Find where the given text appears and provide that cell's center as (x, y) coordinate. 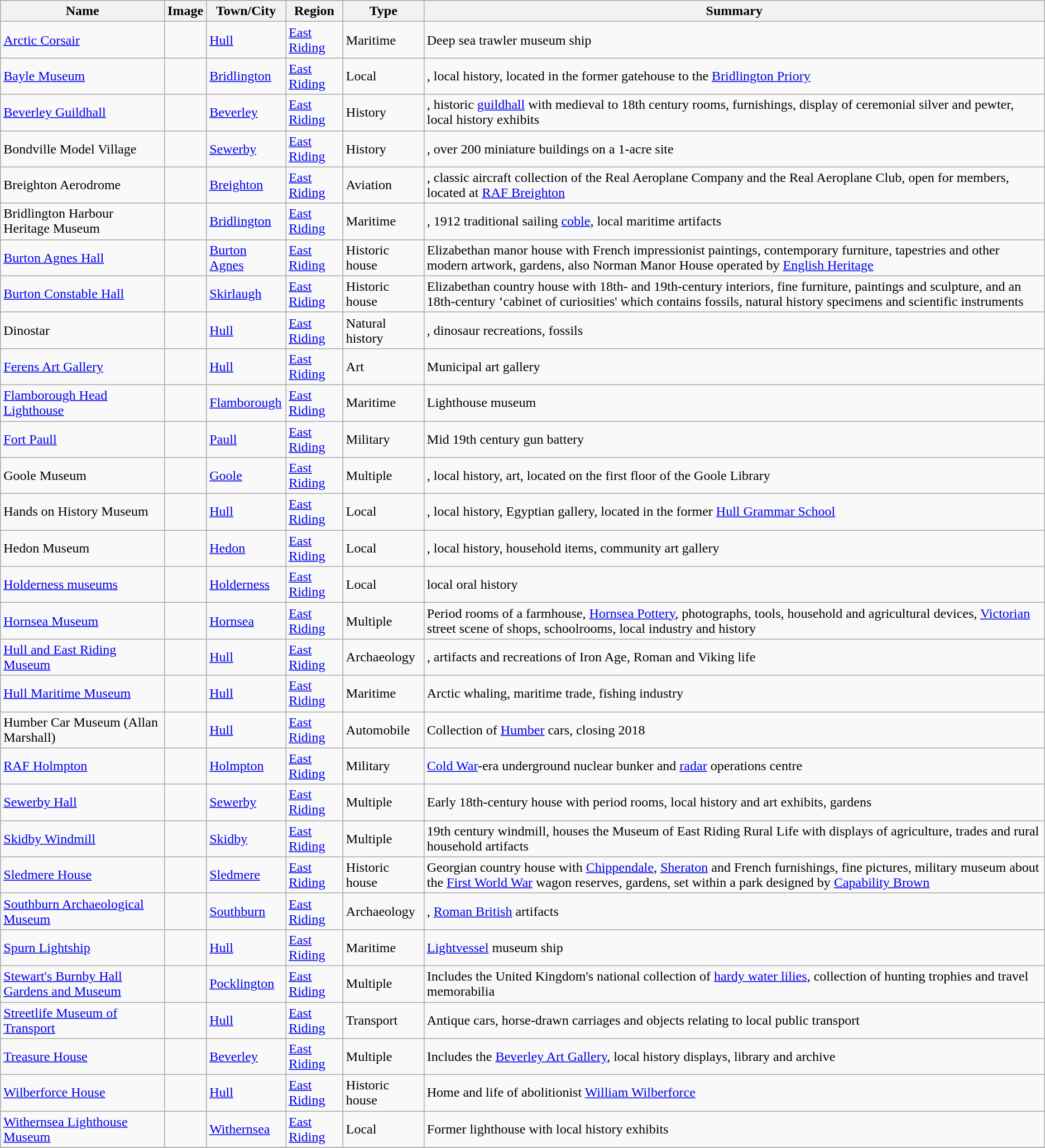
Stewart's Burnby Hall Gardens and Museum (83, 983)
Streetlife Museum of Transport (83, 1020)
Hands on History Museum (83, 512)
Hedon (246, 548)
Bridlington Harbour Heritage Museum (83, 221)
, dinosaur recreations, fossils (734, 330)
Burton Agnes (246, 258)
Arctic whaling, maritime trade, fishing industry (734, 693)
Transport (383, 1020)
Lighthouse museum (734, 403)
Sledmere House (83, 875)
Art (383, 366)
Skirlaugh (246, 294)
Sledmere (246, 875)
, historic guildhall with medieval to 18th century rooms, furnishings, display of ceremonial silver and pewter, local history exhibits (734, 113)
Hull and East Riding Museum (83, 657)
Includes the United Kingdom's national collection of hardy water lilies, collection of hunting trophies and travel memorabilia (734, 983)
Goole Museum (83, 475)
, local history, Egyptian gallery, located in the former Hull Grammar School (734, 512)
Antique cars, horse-drawn carriages and objects relating to local public transport (734, 1020)
Fort Paull (83, 439)
Spurn Lightship (83, 948)
, local history, art, located on the first floor of the Goole Library (734, 475)
Holmpton (246, 766)
, artifacts and recreations of Iron Age, Roman and Viking life (734, 657)
Mid 19th century gun battery (734, 439)
Sewerby Hall (83, 803)
Hornsea Museum (83, 621)
Home and life of abolitionist William Wilberforce (734, 1093)
Humber Car Museum (Allan Marshall) (83, 730)
Holderness museums (83, 585)
Treasure House (83, 1057)
Town/City (246, 11)
Includes the Beverley Art Gallery, local history displays, library and archive (734, 1057)
, Roman British artifacts (734, 911)
, 1912 traditional sailing coble, local maritime artifacts (734, 221)
Summary (734, 11)
Municipal art gallery (734, 366)
Breighton (246, 185)
Pocklington (246, 983)
Hornsea (246, 621)
Hull Maritime Museum (83, 693)
Goole (246, 475)
, over 200 miniature buildings on a 1-acre site (734, 148)
Skidby (246, 838)
Natural history (383, 330)
Aviation (383, 185)
Southburn Archaeological Museum (83, 911)
Wilberforce House (83, 1093)
Holderness (246, 585)
Region (315, 11)
Breighton Aerodrome (83, 185)
, local history, household items, community art gallery (734, 548)
Image (185, 11)
Flamborough Head Lighthouse (83, 403)
Bayle Museum (83, 76)
Former lighthouse with local history exhibits (734, 1130)
Deep sea trawler museum ship (734, 40)
Automobile (383, 730)
Arctic Corsair (83, 40)
Southburn (246, 911)
Early 18th-century house with period rooms, local history and art exhibits, gardens (734, 803)
Withernsea Lighthouse Museum (83, 1130)
Bondville Model Village (83, 148)
Ferens Art Gallery (83, 366)
Dinostar (83, 330)
, classic aircraft collection of the Real Aeroplane Company and the Real Aeroplane Club, open for members, located at RAF Breighton (734, 185)
Cold War-era underground nuclear bunker and radar operations centre (734, 766)
Withernsea (246, 1130)
Beverley Guildhall (83, 113)
Hedon Museum (83, 548)
Type (383, 11)
, local history, located in the former gatehouse to the Bridlington Priory (734, 76)
Collection of Humber cars, closing 2018 (734, 730)
19th century windmill, houses the Museum of East Riding Rural Life with displays of agriculture, trades and rural household artifacts (734, 838)
Paull (246, 439)
Burton Agnes Hall (83, 258)
Skidby Windmill (83, 838)
Flamborough (246, 403)
local oral history (734, 585)
Lightvessel museum ship (734, 948)
RAF Holmpton (83, 766)
Burton Constable Hall (83, 294)
Name (83, 11)
